Identify which cell holds the provided text, then report its (X, Y) central coordinate. 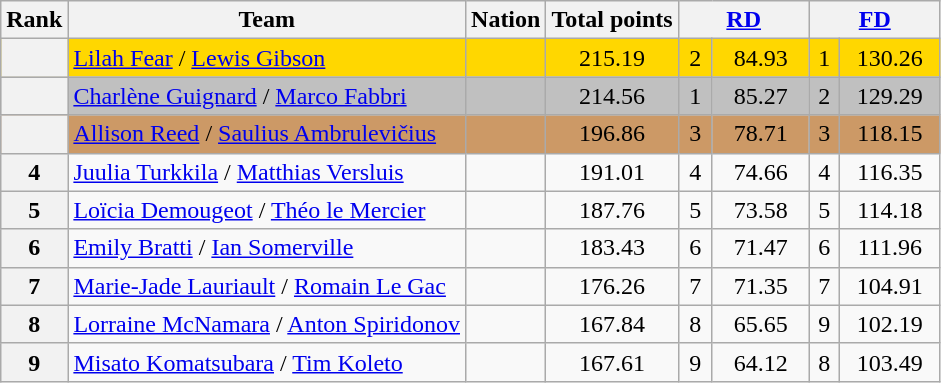
183.43 (612, 248)
Misato Komatsubara / Tim Koleto (267, 362)
167.61 (612, 362)
78.71 (760, 134)
111.96 (890, 248)
Marie-Jade Lauriault / Romain Le Gac (267, 286)
130.26 (890, 58)
Allison Reed / Saulius Ambrulevičius (267, 134)
103.49 (890, 362)
71.35 (760, 286)
Nation (506, 20)
74.66 (760, 172)
71.47 (760, 248)
85.27 (760, 96)
191.01 (612, 172)
Loïcia Demougeot / Théo le Mercier (267, 210)
64.12 (760, 362)
Emily Bratti / Ian Somerville (267, 248)
RD (744, 20)
Lorraine McNamara / Anton Spiridonov (267, 324)
114.18 (890, 210)
Team (267, 20)
214.56 (612, 96)
215.19 (612, 58)
196.86 (612, 134)
73.58 (760, 210)
Juulia Turkkila / Matthias Versluis (267, 172)
102.19 (890, 324)
118.15 (890, 134)
Total points (612, 20)
167.84 (612, 324)
176.26 (612, 286)
FD (874, 20)
129.29 (890, 96)
116.35 (890, 172)
84.93 (760, 58)
Lilah Fear / Lewis Gibson (267, 58)
187.76 (612, 210)
Rank (34, 20)
Charlène Guignard / Marco Fabbri (267, 96)
104.91 (890, 286)
65.65 (760, 324)
